From the cell containing the given text, extract its center point as [X, Y] coordinate. 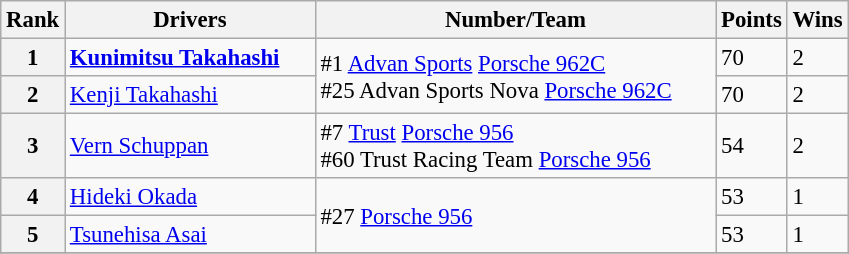
Rank [33, 20]
#7 Trust Porsche 956#60 Trust Racing Team Porsche 956 [516, 146]
Number/Team [516, 20]
Hideki Okada [190, 197]
#1 Advan Sports Porsche 962C#25 Advan Sports Nova Porsche 962C [516, 76]
Points [752, 20]
5 [33, 235]
54 [752, 146]
Kunimitsu Takahashi [190, 58]
#27 Porsche 956 [516, 216]
Drivers [190, 20]
Kenji Takahashi [190, 95]
Vern Schuppan [190, 146]
Wins [818, 20]
3 [33, 146]
Tsunehisa Asai [190, 235]
4 [33, 197]
